Return the (x, y) coordinate for the center point of the cell that contains the specified text.  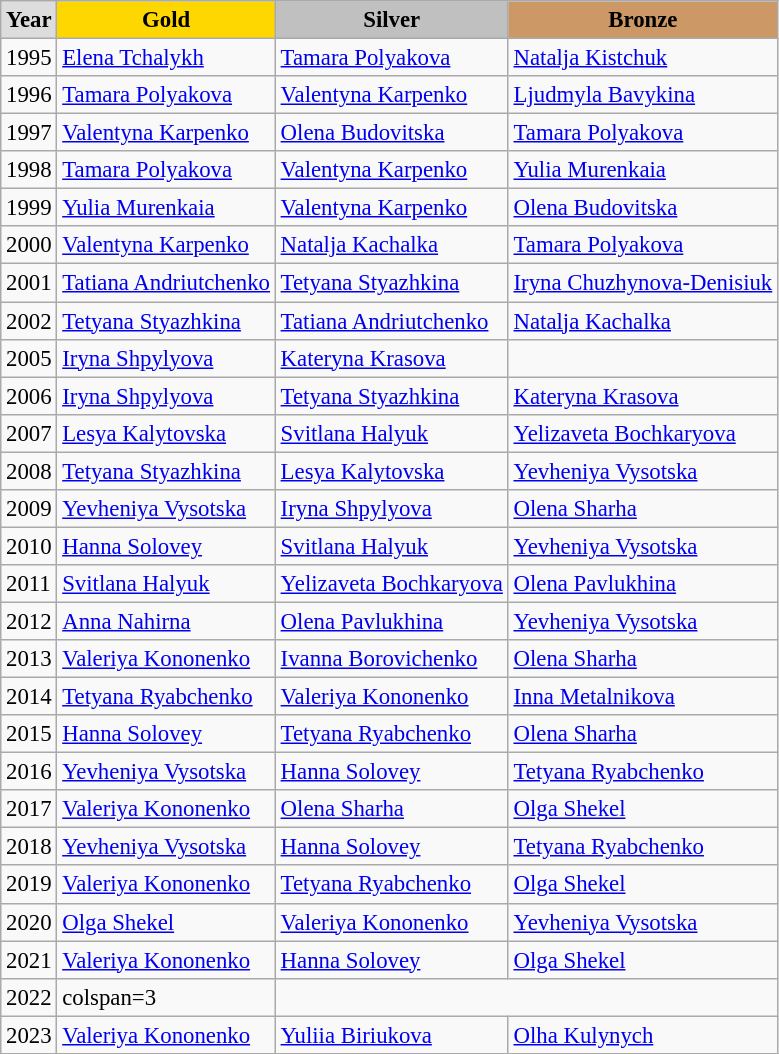
2015 (29, 734)
2018 (29, 847)
Yuliia Biriukova (392, 1035)
Elena Tchalykh (166, 58)
2002 (29, 321)
Anna Nahirna (166, 621)
Bronze (642, 20)
1997 (29, 133)
2022 (29, 997)
Ljudmyla Bavykina (642, 95)
2010 (29, 546)
2007 (29, 433)
2021 (29, 960)
Natalja Kistchuk (642, 58)
2023 (29, 1035)
1995 (29, 58)
2006 (29, 396)
1999 (29, 208)
2008 (29, 471)
2019 (29, 885)
2020 (29, 922)
Inna Metalnikova (642, 697)
1998 (29, 170)
2017 (29, 809)
Ivanna Borovichenko (392, 659)
2014 (29, 697)
1996 (29, 95)
2005 (29, 358)
Year (29, 20)
Gold (166, 20)
Olha Kulynych (642, 1035)
2012 (29, 621)
2016 (29, 772)
Iryna Chuzhynova-Denisiuk (642, 283)
2009 (29, 509)
2011 (29, 584)
2013 (29, 659)
2000 (29, 245)
2001 (29, 283)
Silver (392, 20)
colspan=3 (166, 997)
